For the text-containing cell, return its midpoint in [x, y] coordinate format. 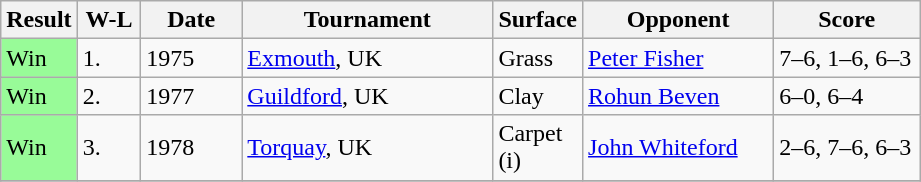
W-L [109, 20]
Guildford, UK [368, 96]
1. [109, 58]
Date [192, 20]
Opponent [678, 20]
Rohun Beven [678, 96]
7–6, 1–6, 6–3 [847, 58]
Peter Fisher [678, 58]
Exmouth, UK [368, 58]
Grass [538, 58]
Result [39, 20]
3. [109, 148]
2. [109, 96]
1975 [192, 58]
2–6, 7–6, 6–3 [847, 148]
Clay [538, 96]
Surface [538, 20]
1977 [192, 96]
6–0, 6–4 [847, 96]
Carpet (i) [538, 148]
Score [847, 20]
Torquay, UK [368, 148]
John Whiteford [678, 148]
1978 [192, 148]
Tournament [368, 20]
